Return the (X, Y) coordinate for the center point of the cell that contains the specified text.  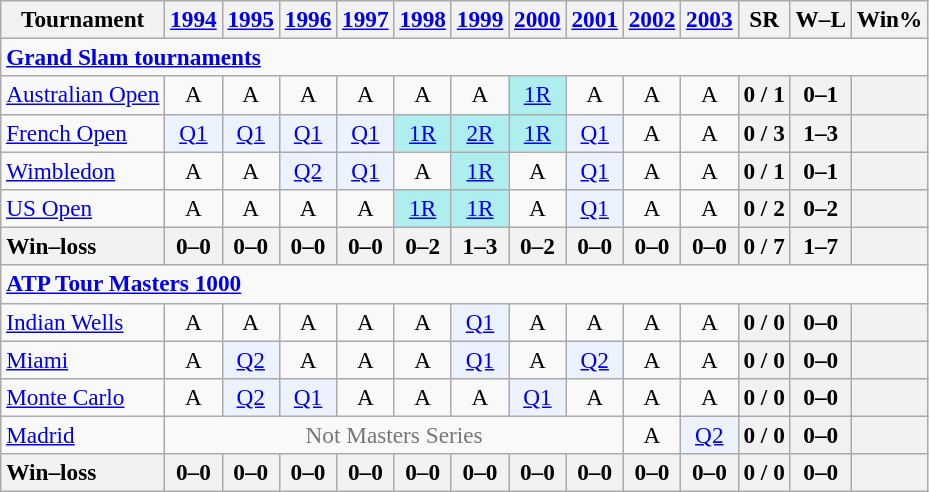
2R (480, 133)
2002 (652, 19)
Not Masters Series (394, 435)
1–7 (820, 246)
Win% (889, 19)
Tournament (83, 19)
2001 (594, 19)
US Open (83, 208)
1997 (366, 19)
0 / 3 (764, 133)
French Open (83, 133)
ATP Tour Masters 1000 (464, 284)
2003 (710, 19)
1996 (308, 19)
1999 (480, 19)
1998 (422, 19)
SR (764, 19)
Madrid (83, 435)
Australian Open (83, 95)
0 / 7 (764, 246)
Monte Carlo (83, 397)
2000 (538, 19)
Grand Slam tournaments (464, 57)
1995 (250, 19)
W–L (820, 19)
Miami (83, 359)
Wimbledon (83, 170)
1994 (194, 19)
0 / 2 (764, 208)
Indian Wells (83, 322)
